Detect which cell encompasses the target text, then output its (X, Y) center coordinate. 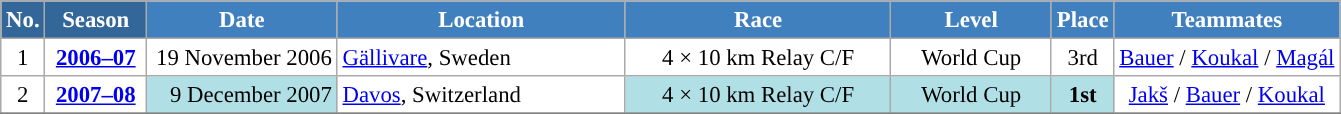
Level (972, 20)
Date (242, 20)
1 (23, 58)
Place (1082, 20)
Gällivare, Sweden (481, 58)
No. (23, 20)
Davos, Switzerland (481, 95)
Jakš / Bauer / Koukal (1227, 95)
Teammates (1227, 20)
19 November 2006 (242, 58)
2006–07 (96, 58)
2007–08 (96, 95)
2 (23, 95)
Race (758, 20)
9 December 2007 (242, 95)
Season (96, 20)
Location (481, 20)
1st (1082, 95)
3rd (1082, 58)
Bauer / Koukal / Magál (1227, 58)
